For the text-containing cell, return its midpoint in (x, y) coordinate format. 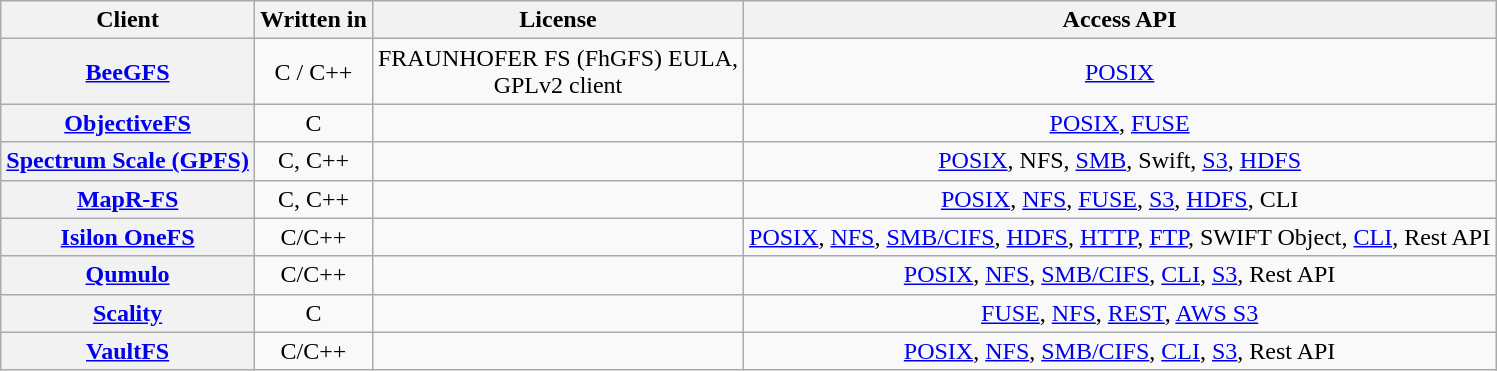
License (558, 20)
POSIX, NFS, FUSE, S3, HDFS, CLI (1120, 199)
Written in (313, 20)
POSIX, NFS, SMB/CIFS, HDFS, HTTP, FTP, SWIFT Object, CLI, Rest API (1120, 237)
Spectrum Scale (GPFS) (128, 161)
FRAUNHOFER FS (FhGFS) EULA,GPLv2 client (558, 72)
BeeGFS (128, 72)
C / C++ (313, 72)
Qumulo (128, 275)
VaultFS (128, 351)
POSIX, FUSE (1120, 123)
POSIX, NFS, SMB, Swift, S3, HDFS (1120, 161)
ObjectiveFS (128, 123)
POSIX (1120, 72)
Access API (1120, 20)
FUSE, NFS, REST, AWS S3 (1120, 313)
Isilon OneFS (128, 237)
Scality (128, 313)
MapR-FS (128, 199)
Client (128, 20)
